Scan for the cell matching the given text and deliver its (X, Y) coordinate at center. 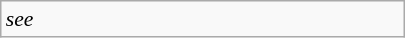
see (203, 19)
